Output the (X, Y) coordinate of the center of the cell containing the given text.  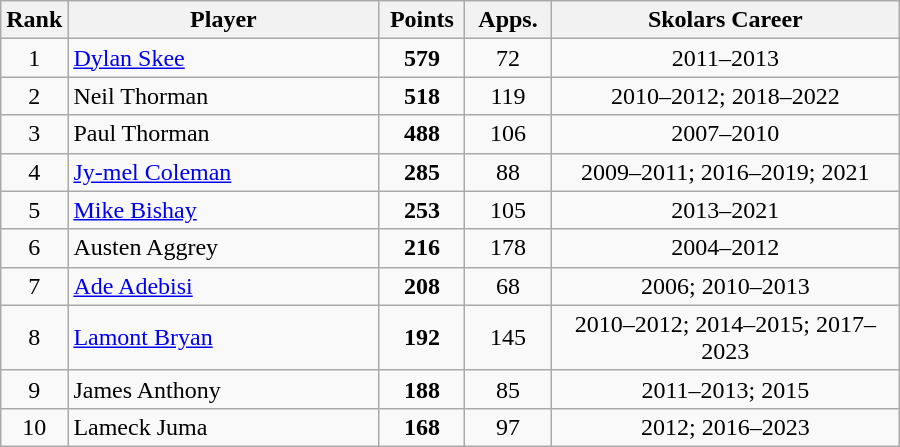
5 (34, 210)
105 (508, 210)
Neil Thorman (224, 96)
2010–2012; 2014–2015; 2017–2023 (726, 338)
Paul Thorman (224, 134)
2011–2013; 2015 (726, 389)
2010–2012; 2018–2022 (726, 96)
Lameck Juma (224, 427)
119 (508, 96)
488 (422, 134)
2006; 2010–2013 (726, 286)
579 (422, 58)
145 (508, 338)
88 (508, 172)
285 (422, 172)
168 (422, 427)
106 (508, 134)
2004–2012 (726, 248)
Player (224, 20)
1 (34, 58)
68 (508, 286)
9 (34, 389)
Jy-mel Coleman (224, 172)
Lamont Bryan (224, 338)
253 (422, 210)
Rank (34, 20)
2009–2011; 2016–2019; 2021 (726, 172)
188 (422, 389)
James Anthony (224, 389)
4 (34, 172)
216 (422, 248)
Austen Aggrey (224, 248)
Skolars Career (726, 20)
7 (34, 286)
6 (34, 248)
2011–2013 (726, 58)
72 (508, 58)
2013–2021 (726, 210)
97 (508, 427)
3 (34, 134)
Mike Bishay (224, 210)
Dylan Skee (224, 58)
8 (34, 338)
2007–2010 (726, 134)
518 (422, 96)
85 (508, 389)
Ade Adebisi (224, 286)
192 (422, 338)
10 (34, 427)
Points (422, 20)
208 (422, 286)
178 (508, 248)
2012; 2016–2023 (726, 427)
2 (34, 96)
Apps. (508, 20)
